Pinpoint the cell where the given text exists, returning its (x, y) midpoint coordinate. 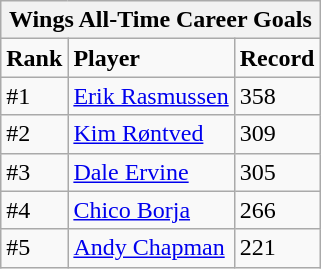
Chico Borja (151, 210)
#5 (34, 248)
Erik Rasmussen (151, 96)
358 (277, 96)
#3 (34, 172)
Rank (34, 58)
Andy Chapman (151, 248)
Kim Røntved (151, 134)
Record (277, 58)
Player (151, 58)
#1 (34, 96)
Dale Ervine (151, 172)
305 (277, 172)
309 (277, 134)
266 (277, 210)
#4 (34, 210)
221 (277, 248)
Wings All-Time Career Goals (160, 20)
#2 (34, 134)
